From the cell containing the given text, extract its center point as [x, y] coordinate. 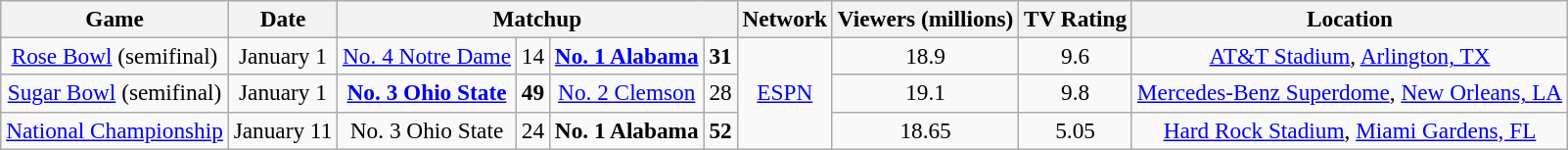
18.9 [925, 56]
24 [532, 130]
49 [532, 93]
Viewers (millions) [925, 19]
9.6 [1076, 56]
AT&T Stadium, Arlington, TX [1349, 56]
18.65 [925, 130]
14 [532, 56]
Sugar Bowl (semifinal) [115, 93]
9.8 [1076, 93]
Mercedes-Benz Superdome, New Orleans, LA [1349, 93]
Network [785, 19]
52 [720, 130]
Location [1349, 19]
January 11 [282, 130]
5.05 [1076, 130]
19.1 [925, 93]
TV Rating [1076, 19]
31 [720, 56]
Hard Rock Stadium, Miami Gardens, FL [1349, 130]
28 [720, 93]
ESPN [785, 92]
National Championship [115, 130]
Rose Bowl (semifinal) [115, 56]
No. 2 Clemson [626, 93]
Game [115, 19]
No. 4 Notre Dame [427, 56]
Matchup [537, 19]
Date [282, 19]
